Extract the [x, y] coordinate from the center of the cell holding the provided text.  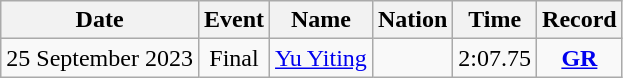
Record [580, 20]
Yu Yiting [322, 58]
Final [234, 58]
Date [100, 20]
Nation [412, 20]
GR [580, 58]
Time [495, 20]
25 September 2023 [100, 58]
2:07.75 [495, 58]
Name [322, 20]
Event [234, 20]
